Find where the given text appears and provide that cell's center as (X, Y) coordinate. 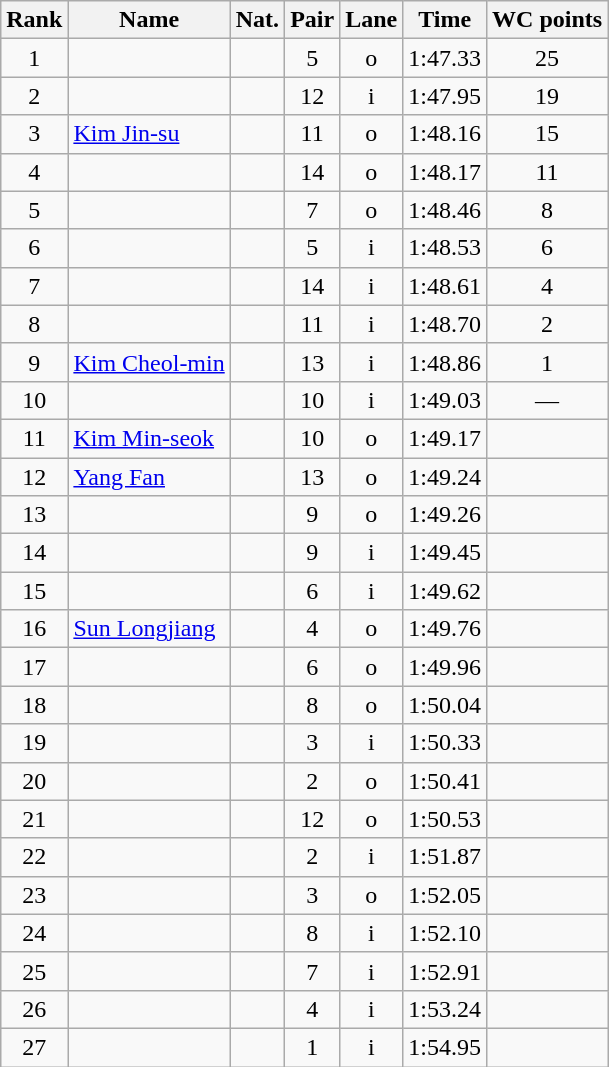
1:54.95 (445, 1047)
22 (34, 857)
1:48.70 (445, 324)
1:49.76 (445, 629)
1:49.62 (445, 591)
20 (34, 781)
1:48.53 (445, 248)
1:48.16 (445, 134)
Sun Longjiang (149, 629)
1:52.10 (445, 933)
1:51.87 (445, 857)
1:49.26 (445, 515)
Pair (312, 20)
1:52.05 (445, 895)
1:48.61 (445, 286)
17 (34, 667)
1:49.24 (445, 477)
Kim Jin-su (149, 134)
Yang Fan (149, 477)
18 (34, 705)
1:52.91 (445, 971)
1:48.86 (445, 362)
1:48.46 (445, 210)
1:50.41 (445, 781)
1:49.96 (445, 667)
Rank (34, 20)
Time (445, 20)
1:53.24 (445, 1009)
1:49.17 (445, 438)
1:50.53 (445, 819)
1:50.33 (445, 743)
— (548, 400)
23 (34, 895)
1:49.03 (445, 400)
1:47.95 (445, 96)
1:48.17 (445, 172)
16 (34, 629)
Name (149, 20)
1:49.45 (445, 553)
Kim Cheol-min (149, 362)
27 (34, 1047)
1:47.33 (445, 58)
24 (34, 933)
1:50.04 (445, 705)
26 (34, 1009)
Lane (372, 20)
Kim Min-seok (149, 438)
WC points (548, 20)
21 (34, 819)
Nat. (257, 20)
